Return [x, y] of the center of cell containing provided text 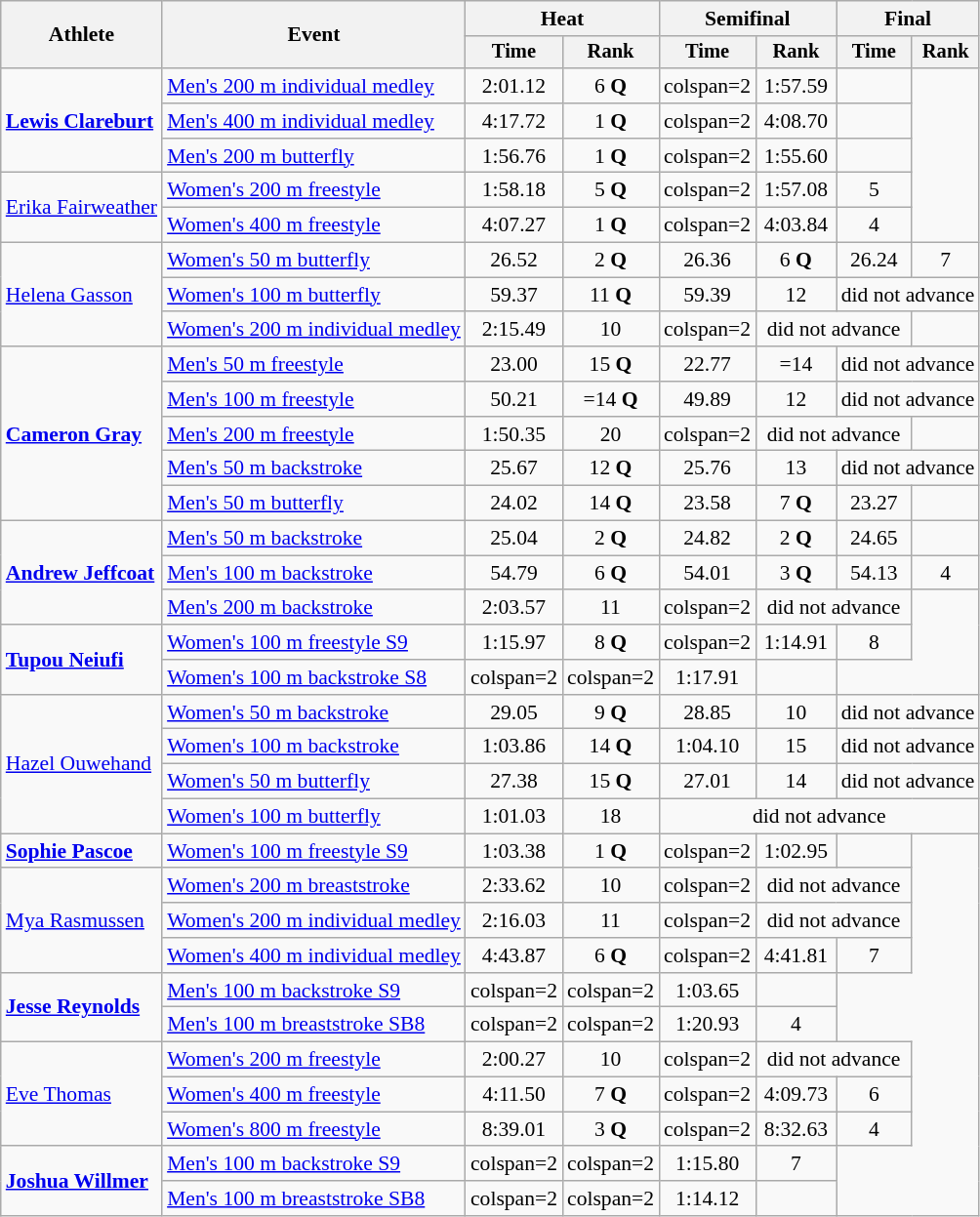
5 [875, 190]
1:57.08 [796, 190]
1:20.93 [707, 1025]
Mya Rasmussen [82, 921]
24.82 [707, 539]
11 Q [611, 295]
1:15.80 [707, 1164]
4:07.27 [513, 225]
24.02 [513, 504]
1:04.10 [707, 747]
4:11.50 [513, 1095]
1:50.35 [513, 434]
Women's 800 m freestyle [314, 1129]
Men's 50 m freestyle [314, 364]
Event [314, 35]
1:17.91 [707, 677]
26.24 [875, 261]
Men's 200 m butterfly [314, 156]
1:03.38 [513, 851]
4:41.81 [796, 955]
Cameron Gray [82, 433]
14 [796, 782]
1:56.76 [513, 156]
20 [611, 434]
Men's 400 m individual medley [314, 121]
Women's 200 m breaststroke [314, 886]
15 [796, 747]
Joshua Willmer [82, 1181]
Men's 50 m butterfly [314, 504]
54.01 [707, 573]
24.65 [875, 539]
2:16.03 [513, 920]
2:33.62 [513, 886]
29.05 [513, 712]
4:03.84 [796, 225]
2:15.49 [513, 330]
Andrew Jeffcoat [82, 574]
23.58 [707, 504]
4:17.72 [513, 121]
27.01 [707, 782]
18 [611, 817]
Jesse Reynolds [82, 1007]
Lewis Clareburt [82, 121]
25.76 [707, 468]
26.52 [513, 261]
Final [908, 19]
Athlete [82, 35]
Hazel Ouwehand [82, 764]
1:02.95 [796, 851]
Men's 200 m individual medley [314, 86]
59.37 [513, 295]
26.36 [707, 261]
1:14.91 [796, 642]
Eve Thomas [82, 1095]
2:00.27 [513, 1060]
1:03.65 [707, 991]
=14 Q [611, 399]
4:43.87 [513, 955]
2:01.12 [513, 86]
Men's 200 m backstroke [314, 608]
1:57.59 [796, 86]
27.38 [513, 782]
54.79 [513, 573]
Sophie Pascoe [82, 851]
Women's 100 m backstroke S8 [314, 677]
6 [875, 1095]
12 Q [611, 468]
=14 [796, 364]
Men's 100 m freestyle [314, 399]
13 [796, 468]
50.21 [513, 399]
Helena Gasson [82, 295]
4:08.70 [796, 121]
Men's 200 m freestyle [314, 434]
8 Q [611, 642]
8:39.01 [513, 1129]
59.39 [707, 295]
1:14.12 [707, 1198]
Semifinal [748, 19]
25.67 [513, 468]
Erika Fairweather [82, 207]
23.27 [875, 504]
25.04 [513, 539]
9 Q [611, 712]
1:15.97 [513, 642]
28.85 [707, 712]
23.00 [513, 364]
5 Q [611, 190]
1:01.03 [513, 817]
1:03.86 [513, 747]
Women's 400 m individual medley [314, 955]
Tupou Neiufi [82, 660]
Women's 100 m backstroke [314, 747]
54.13 [875, 573]
22.77 [707, 364]
Women's 50 m backstroke [314, 712]
2:03.57 [513, 608]
Heat [562, 19]
1:58.18 [513, 190]
8 [875, 642]
8:32.63 [796, 1129]
1:55.60 [796, 156]
4:09.73 [796, 1095]
49.89 [707, 399]
Men's 100 m backstroke [314, 573]
